Output the (x, y) coordinate of the center of the cell containing the given text.  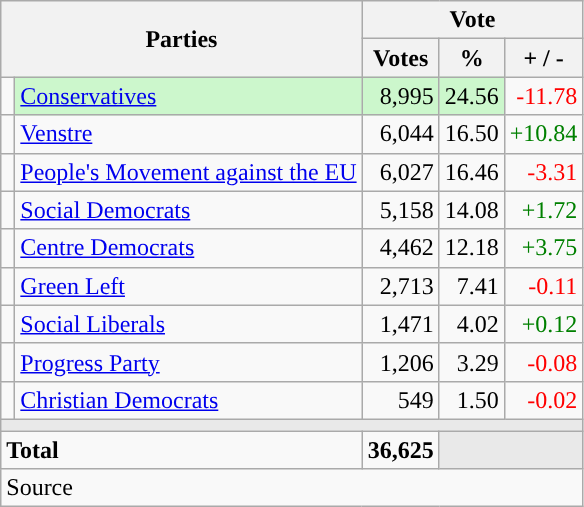
3.29 (472, 362)
7.41 (472, 286)
Christian Democrats (188, 400)
Green Left (188, 286)
12.18 (472, 248)
1,471 (400, 324)
-3.31 (544, 172)
24.56 (472, 96)
-0.02 (544, 400)
+10.84 (544, 134)
Votes (400, 58)
6,027 (400, 172)
14.08 (472, 210)
4,462 (400, 248)
16.46 (472, 172)
+1.72 (544, 210)
+ / - (544, 58)
Progress Party (188, 362)
1.50 (472, 400)
People's Movement against the EU (188, 172)
% (472, 58)
8,995 (400, 96)
-0.11 (544, 286)
4.02 (472, 324)
Parties (182, 39)
+0.12 (544, 324)
6,044 (400, 134)
-0.08 (544, 362)
Centre Democrats (188, 248)
16.50 (472, 134)
+3.75 (544, 248)
Venstre (188, 134)
2,713 (400, 286)
Total (182, 449)
Social Liberals (188, 324)
Vote (472, 20)
Source (292, 488)
549 (400, 400)
5,158 (400, 210)
Conservatives (188, 96)
Social Democrats (188, 210)
1,206 (400, 362)
36,625 (400, 449)
-11.78 (544, 96)
